Search for the cell housing the specified text and yield its (x, y) center coordinate. 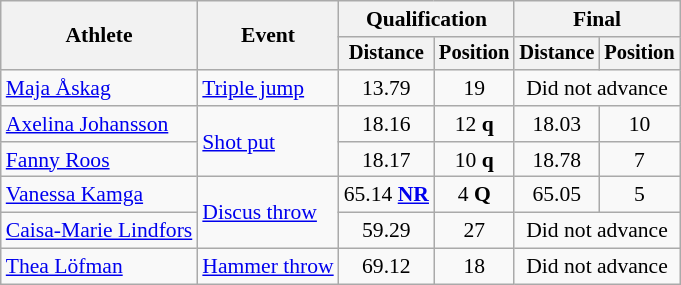
65.14 NR (386, 195)
69.12 (386, 267)
18.78 (556, 160)
Athlete (100, 36)
13.79 (386, 88)
Event (268, 36)
10 (639, 124)
12 q (474, 124)
Discus throw (268, 212)
18.03 (556, 124)
19 (474, 88)
Axelina Johansson (100, 124)
10 q (474, 160)
Fanny Roos (100, 160)
Thea Löfman (100, 267)
18 (474, 267)
4 Q (474, 195)
Hammer throw (268, 267)
18.16 (386, 124)
Final (596, 19)
65.05 (556, 195)
18.17 (386, 160)
Vanessa Kamga (100, 195)
Maja Åskag (100, 88)
7 (639, 160)
5 (639, 195)
59.29 (386, 231)
Qualification (427, 19)
Shot put (268, 142)
Triple jump (268, 88)
27 (474, 231)
Caisa-Marie Lindfors (100, 231)
